Extract the [x, y] coordinate from the center of the cell holding the provided text.  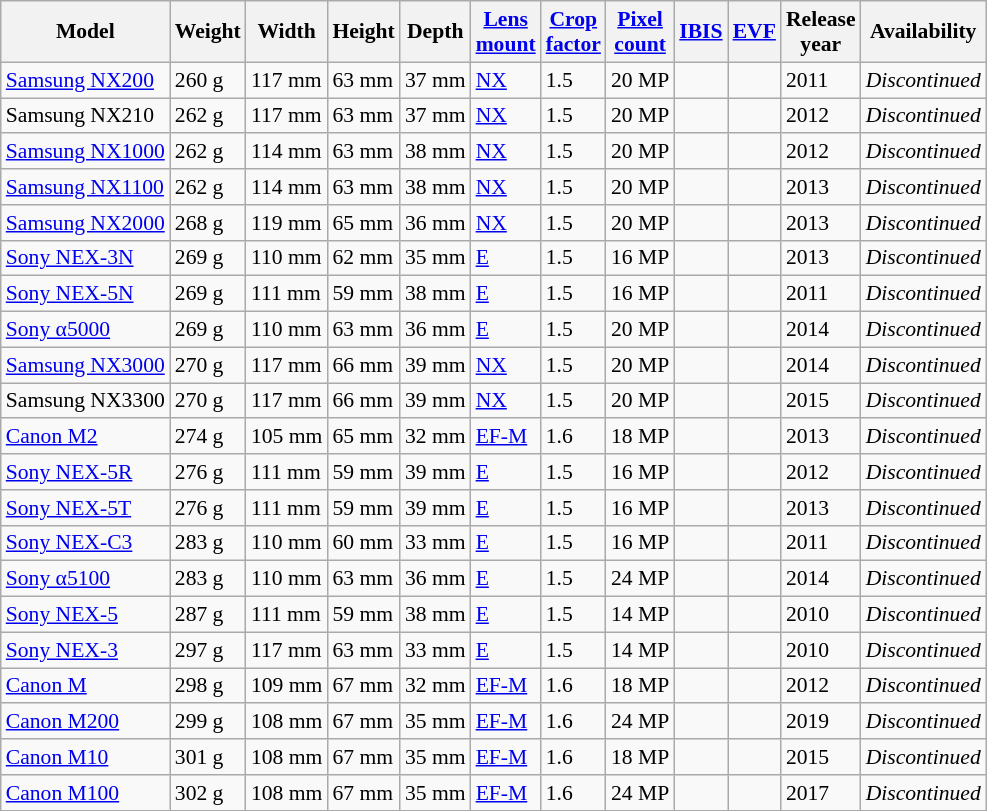
Canon M100 [86, 793]
299 g [208, 722]
Availability [924, 32]
301 g [208, 757]
2017 [821, 793]
Sony α5000 [86, 330]
Samsung NX210 [86, 116]
Sony NEX-3 [86, 650]
Samsung NX3000 [86, 365]
Sony NEX-C3 [86, 543]
Sony α5100 [86, 579]
Lensmount [506, 32]
105 mm [286, 437]
Canon M10 [86, 757]
Samsung NX2000 [86, 223]
62 mm [363, 258]
Samsung NX200 [86, 80]
109 mm [286, 686]
Sony NEX-5R [86, 472]
297 g [208, 650]
260 g [208, 80]
60 mm [363, 543]
274 g [208, 437]
287 g [208, 615]
Model [86, 32]
Releaseyear [821, 32]
268 g [208, 223]
Canon M [86, 686]
Pixelcount [640, 32]
Sony NEX-5 [86, 615]
Samsung NX1000 [86, 152]
Sony NEX-5T [86, 508]
Height [363, 32]
2019 [821, 722]
Width [286, 32]
298 g [208, 686]
119 mm [286, 223]
Samsung NX3300 [86, 401]
Depth [436, 32]
Samsung NX1100 [86, 187]
302 g [208, 793]
IBIS [700, 32]
Cropfactor [574, 32]
EVF [754, 32]
Canon M2 [86, 437]
Weight [208, 32]
Sony NEX-3N [86, 258]
Sony NEX-5N [86, 294]
Canon M200 [86, 722]
